Return (x, y) of the center of cell containing provided text 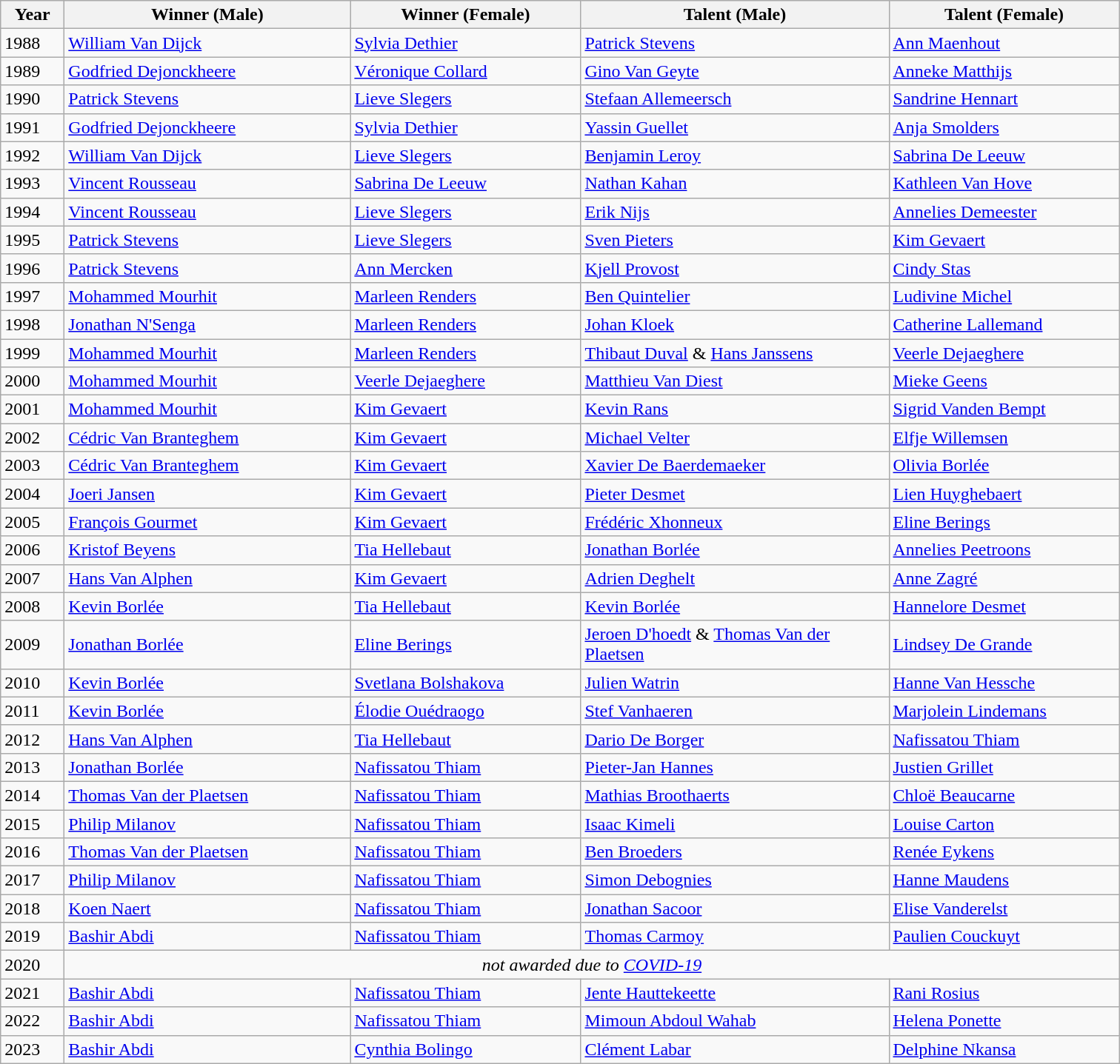
Hanne Maudens (1004, 880)
Koen Naert (207, 909)
Winner (Male) (207, 15)
Paulien Couckuyt (1004, 937)
Rani Rosius (1004, 993)
1995 (33, 240)
Annelies Peetroons (1004, 550)
2016 (33, 852)
2022 (33, 1021)
Kevin Rans (735, 409)
2007 (33, 578)
Stefaan Allemeersch (735, 99)
Catherine Lallemand (1004, 324)
Annelies Demeester (1004, 212)
2011 (33, 711)
Kjell Provost (735, 268)
Pieter Desmet (735, 494)
Cynthia Bolingo (465, 1049)
Talent (Male) (735, 15)
Olivia Borlée (1004, 466)
Adrien Deghelt (735, 578)
Lindsey De Grande (1004, 644)
Winner (Female) (465, 15)
2009 (33, 644)
Élodie Ouédraogo (465, 711)
2010 (33, 683)
Matthieu Van Diest (735, 381)
not awarded due to COVID-19 (592, 965)
Isaac Kimeli (735, 824)
1991 (33, 127)
Ann Maenhout (1004, 43)
Louise Carton (1004, 824)
2005 (33, 522)
2021 (33, 993)
Dario De Borger (735, 739)
Gino Van Geyte (735, 71)
Jonathan Sacoor (735, 909)
Stef Vanhaeren (735, 711)
Ludivine Michel (1004, 296)
2015 (33, 824)
2003 (33, 466)
2013 (33, 767)
2019 (33, 937)
2004 (33, 494)
Kristof Beyens (207, 550)
Frédéric Xhonneux (735, 522)
Kathleen Van Hove (1004, 184)
Marjolein Lindemans (1004, 711)
Talent (Female) (1004, 15)
2008 (33, 606)
François Gourmet (207, 522)
Johan Kloek (735, 324)
Julien Watrin (735, 683)
1999 (33, 353)
Ben Broeders (735, 852)
Mathias Broothaerts (735, 795)
Erik Nijs (735, 212)
1997 (33, 296)
Jeroen D'hoedt & Thomas Van der Plaetsen (735, 644)
2006 (33, 550)
2001 (33, 409)
1988 (33, 43)
Thibaut Duval & Hans Janssens (735, 353)
Mimoun Abdoul Wahab (735, 1021)
2018 (33, 909)
Lien Huyghebaert (1004, 494)
Thomas Carmoy (735, 937)
Elise Vanderelst (1004, 909)
1993 (33, 184)
Svetlana Bolshakova (465, 683)
2000 (33, 381)
Cindy Stas (1004, 268)
Véronique Collard (465, 71)
2002 (33, 438)
Justien Grillet (1004, 767)
Renée Eykens (1004, 852)
Anneke Matthijs (1004, 71)
Xavier De Baerdemaeker (735, 466)
Helena Ponette (1004, 1021)
1998 (33, 324)
1989 (33, 71)
Sigrid Vanden Bempt (1004, 409)
Pieter-Jan Hannes (735, 767)
Ann Mercken (465, 268)
Sandrine Hennart (1004, 99)
Elfje Willemsen (1004, 438)
Yassin Guellet (735, 127)
Anne Zagré (1004, 578)
2020 (33, 965)
2023 (33, 1049)
Year (33, 15)
Delphine Nkansa (1004, 1049)
Mieke Geens (1004, 381)
Jonathan N'Senga (207, 324)
2017 (33, 880)
2012 (33, 739)
Chloë Beaucarne (1004, 795)
1994 (33, 212)
Anja Smolders (1004, 127)
Sven Pieters (735, 240)
Simon Debognies (735, 880)
Benjamin Leroy (735, 155)
Jente Hauttekeette (735, 993)
1992 (33, 155)
1990 (33, 99)
Ben Quintelier (735, 296)
Joeri Jansen (207, 494)
Nathan Kahan (735, 184)
Hanne Van Hessche (1004, 683)
2014 (33, 795)
Hannelore Desmet (1004, 606)
Clément Labar (735, 1049)
1996 (33, 268)
Michael Velter (735, 438)
